Capture the cell that displays the provided text and extract its [X, Y] central coordinate. 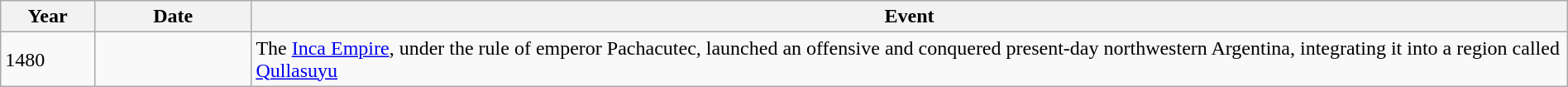
Event [910, 17]
Year [48, 17]
1480 [48, 60]
Date [172, 17]
